Identify which cell holds the provided text, then report its [X, Y] central coordinate. 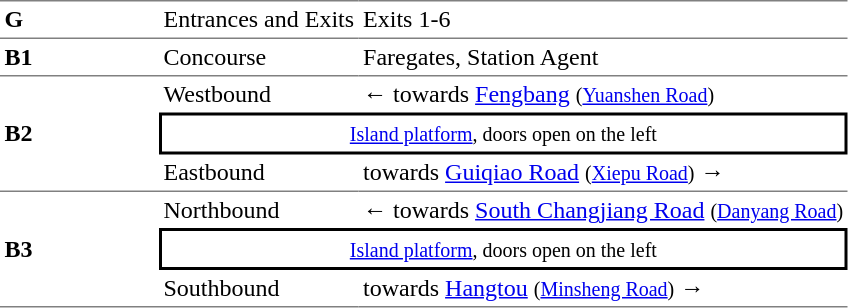
Entrances and Exits [259, 20]
← towards South Changjiang Road (Danyang Road) [604, 210]
G [80, 20]
Concourse [259, 58]
← towards Fengbang (Yuanshen Road) [604, 94]
B2 [80, 134]
Faregates, Station Agent [604, 58]
Southbound [259, 289]
Exits 1-6 [604, 20]
Eastbound [259, 173]
B3 [80, 250]
Westbound [259, 94]
towards Hangtou (Minsheng Road) → [604, 289]
towards Guiqiao Road (Xiepu Road) → [604, 173]
B1 [80, 58]
Northbound [259, 210]
